Capture the cell that displays the provided text and extract its (x, y) central coordinate. 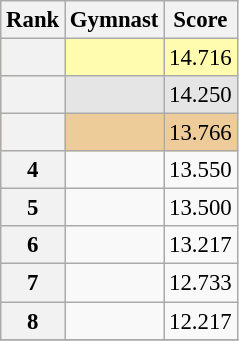
13.550 (200, 170)
Rank (33, 20)
12.733 (200, 283)
7 (33, 283)
8 (33, 321)
14.250 (200, 95)
4 (33, 170)
Score (200, 20)
13.500 (200, 208)
5 (33, 208)
14.716 (200, 58)
12.217 (200, 321)
Gymnast (114, 20)
13.766 (200, 133)
6 (33, 245)
13.217 (200, 245)
